Locate the cell with the specified text and output its (x, y) center coordinate. 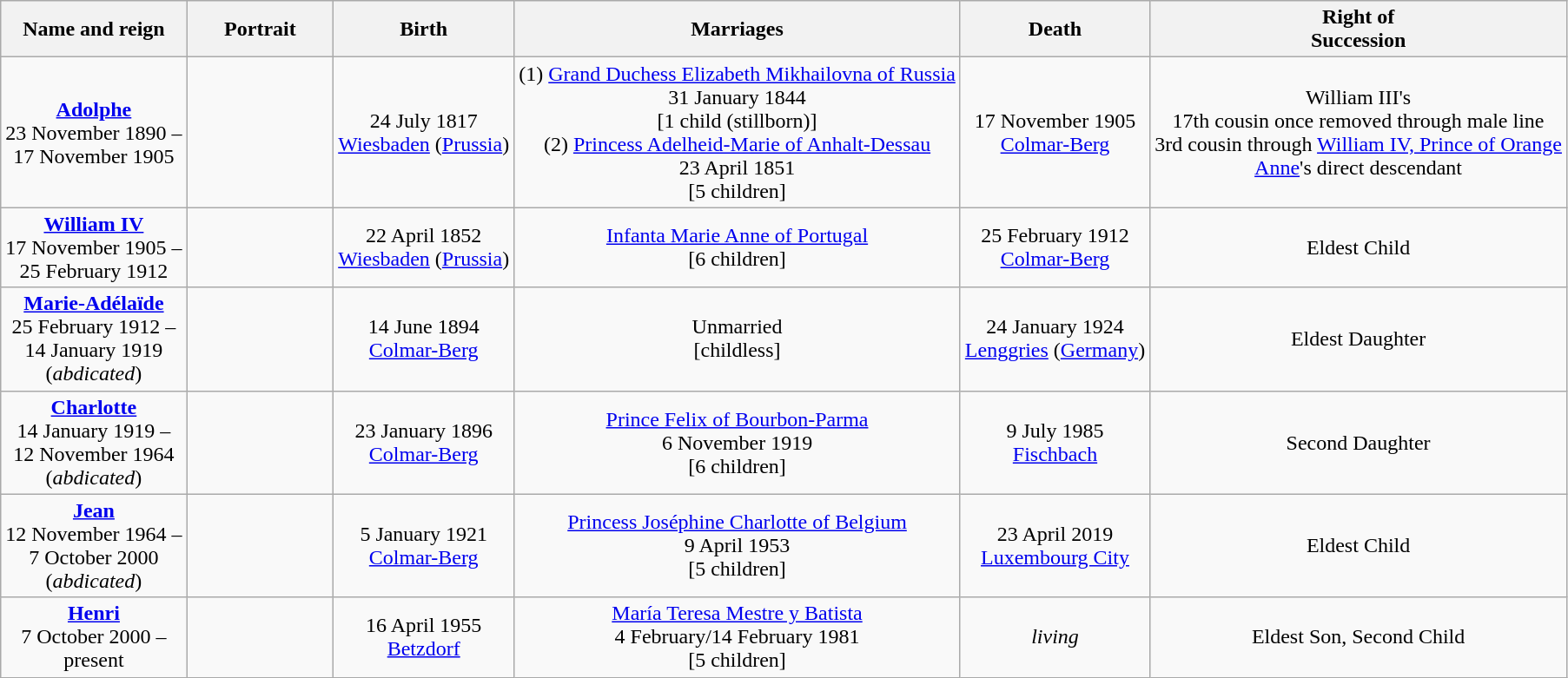
William IV17 November 1905 –25 February 1912 (94, 247)
17 November 1905Colmar-Berg (1055, 132)
14 June 1894Colmar-Berg (424, 339)
Eldest Daughter (1359, 339)
Marriages (738, 30)
William III's 17th cousin once removed through male line3rd cousin through William IV, Prince of OrangeAnne's direct descendant (1359, 132)
Princess Joséphine Charlotte of Belgium9 April 1953[5 children] (738, 545)
Name and reign (94, 30)
Marie-Adélaïde25 February 1912 –14 January 1919(abdicated) (94, 339)
Jean12 November 1964 –7 October 2000(abdicated) (94, 545)
Unmarried[childless] (738, 339)
Right ofSuccession (1359, 30)
Henri7 October 2000 –present (94, 637)
25 February 1912Colmar-Berg (1055, 247)
Second Daughter (1359, 443)
22 April 1852Wiesbaden (Prussia) (424, 247)
living (1055, 637)
Infanta Marie Anne of Portugal[6 children] (738, 247)
9 July 1985Fischbach (1055, 443)
Birth (424, 30)
Prince Felix of Bourbon-Parma6 November 1919[6 children] (738, 443)
Eldest Son, Second Child (1359, 637)
5 January 1921Colmar-Berg (424, 545)
16 April 1955Betzdorf (424, 637)
23 April 2019Luxembourg City (1055, 545)
23 January 1896Colmar-Berg (424, 443)
Charlotte14 January 1919 –12 November 1964 (abdicated) (94, 443)
María Teresa Mestre y Batista4 February/14 February 1981[5 children] (738, 637)
Death (1055, 30)
Adolphe23 November 1890 –17 November 1905 (94, 132)
Portrait (261, 30)
24 January 1924Lenggries (Germany) (1055, 339)
24 July 1817Wiesbaden (Prussia) (424, 132)
